Locate the cell with the specified text and output its (x, y) center coordinate. 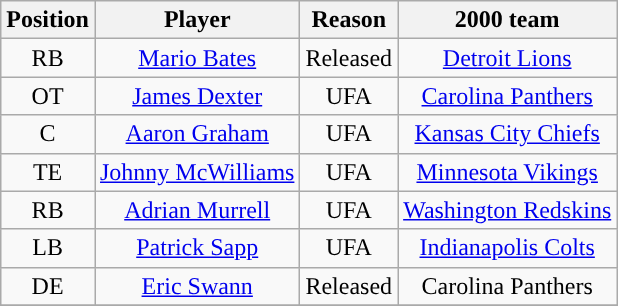
Indianapolis Colts (508, 248)
Position (48, 20)
James Dexter (196, 96)
DE (48, 286)
Reason (349, 20)
Mario Bates (196, 58)
Adrian Murrell (196, 210)
Washington Redskins (508, 210)
C (48, 134)
2000 team (508, 20)
LB (48, 248)
Aaron Graham (196, 134)
Eric Swann (196, 286)
Minnesota Vikings (508, 172)
OT (48, 96)
Player (196, 20)
Johnny McWilliams (196, 172)
TE (48, 172)
Patrick Sapp (196, 248)
Detroit Lions (508, 58)
Kansas City Chiefs (508, 134)
